Pinpoint the cell where the given text exists, returning its (x, y) midpoint coordinate. 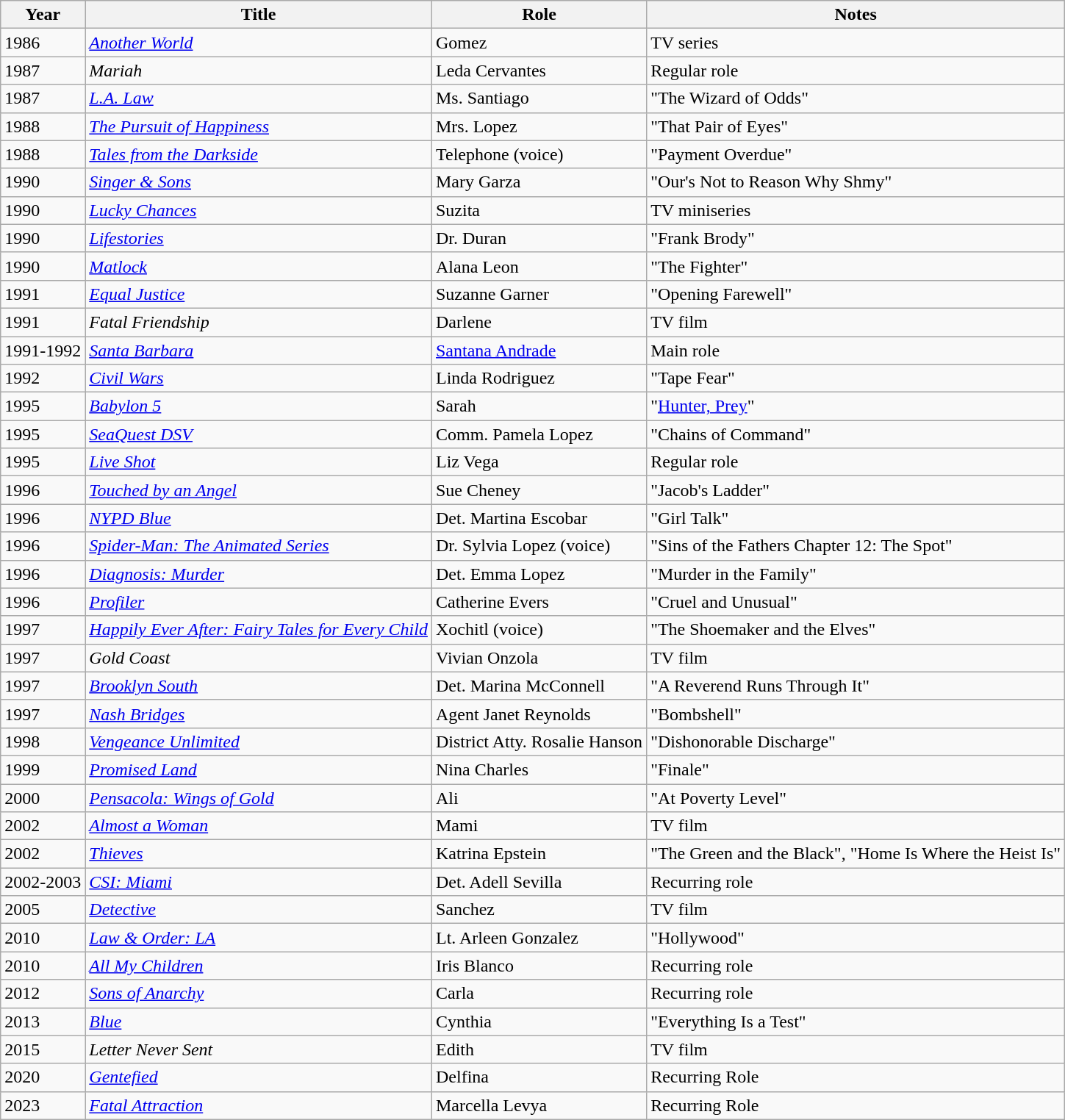
"Our's Not to Reason Why Shmy" (856, 182)
Pensacola: Wings of Gold (259, 797)
Nina Charles (539, 769)
NYPD Blue (259, 518)
Almost a Woman (259, 826)
1991-1992 (43, 351)
Matlock (259, 266)
Mary Garza (539, 182)
Delfina (539, 1077)
Det. Marina McConnell (539, 686)
"Hollywood" (856, 938)
1992 (43, 378)
Fatal Friendship (259, 322)
Civil Wars (259, 378)
Mami (539, 826)
2002-2003 (43, 882)
2005 (43, 910)
Law & Order: LA (259, 938)
Suzanne Garner (539, 294)
"Tape Fear" (856, 378)
1999 (43, 769)
"Everything Is a Test" (856, 1022)
Det. Adell Sevilla (539, 882)
Promised Land (259, 769)
Ali (539, 797)
Tales from the Darkside (259, 154)
Role (539, 15)
Vivian Onzola (539, 658)
Blue (259, 1022)
Live Shot (259, 462)
Alana Leon (539, 266)
"The Fighter" (856, 266)
Catherine Evers (539, 602)
SeaQuest DSV (259, 434)
Sue Cheney (539, 490)
"Payment Overdue" (856, 154)
Singer & Sons (259, 182)
2020 (43, 1077)
Det. Martina Escobar (539, 518)
Vengeance Unlimited (259, 742)
Main role (856, 351)
"Cruel and Unusual" (856, 602)
"Hunter, Prey" (856, 406)
Linda Rodriguez (539, 378)
Gentefied (259, 1077)
"The Shoemaker and the Elves" (856, 630)
2000 (43, 797)
Detective (259, 910)
Notes (856, 15)
2012 (43, 994)
"At Poverty Level" (856, 797)
Gomez (539, 43)
Mariah (259, 71)
"Jacob's Ladder" (856, 490)
Year (43, 15)
Det. Emma Lopez (539, 574)
"Sins of the Fathers Chapter 12: The Spot" (856, 546)
Marcella Levya (539, 1105)
Ms. Santiago (539, 98)
"The Wizard of Odds" (856, 98)
1986 (43, 43)
Lucky Chances (259, 210)
The Pursuit of Happiness (259, 126)
Agent Janet Reynolds (539, 714)
Fatal Attraction (259, 1105)
Edith (539, 1049)
Comm. Pamela Lopez (539, 434)
Nash Bridges (259, 714)
Santa Barbara (259, 351)
Katrina Epstein (539, 854)
District Atty. Rosalie Hanson (539, 742)
Santana Andrade (539, 351)
"Frank Brody" (856, 238)
Brooklyn South (259, 686)
Dr. Duran (539, 238)
Lt. Arleen Gonzalez (539, 938)
"Opening Farewell" (856, 294)
Iris Blanco (539, 966)
"Chains of Command" (856, 434)
All My Children (259, 966)
Spider-Man: The Animated Series (259, 546)
CSI: Miami (259, 882)
TV series (856, 43)
Leda Cervantes (539, 71)
Letter Never Sent (259, 1049)
Babylon 5 (259, 406)
Carla (539, 994)
Profiler (259, 602)
Suzita (539, 210)
Lifestories (259, 238)
"That Pair of Eyes" (856, 126)
"Dishonorable Discharge" (856, 742)
Cynthia (539, 1022)
2015 (43, 1049)
"A Reverend Runs Through It" (856, 686)
"Bombshell" (856, 714)
L.A. Law (259, 98)
2013 (43, 1022)
Thieves (259, 854)
Telephone (voice) (539, 154)
Sons of Anarchy (259, 994)
Happily Ever After: Fairy Tales for Every Child (259, 630)
Touched by an Angel (259, 490)
Equal Justice (259, 294)
2023 (43, 1105)
Sanchez (539, 910)
1998 (43, 742)
Gold Coast (259, 658)
Another World (259, 43)
Liz Vega (539, 462)
TV miniseries (856, 210)
Mrs. Lopez (539, 126)
"Murder in the Family" (856, 574)
Xochitl (voice) (539, 630)
"The Green and the Black", "Home Is Where the Heist Is" (856, 854)
"Girl Talk" (856, 518)
Dr. Sylvia Lopez (voice) (539, 546)
Darlene (539, 322)
"Finale" (856, 769)
Diagnosis: Murder (259, 574)
Title (259, 15)
Sarah (539, 406)
